Search for the cell housing the specified text and yield its [X, Y] center coordinate. 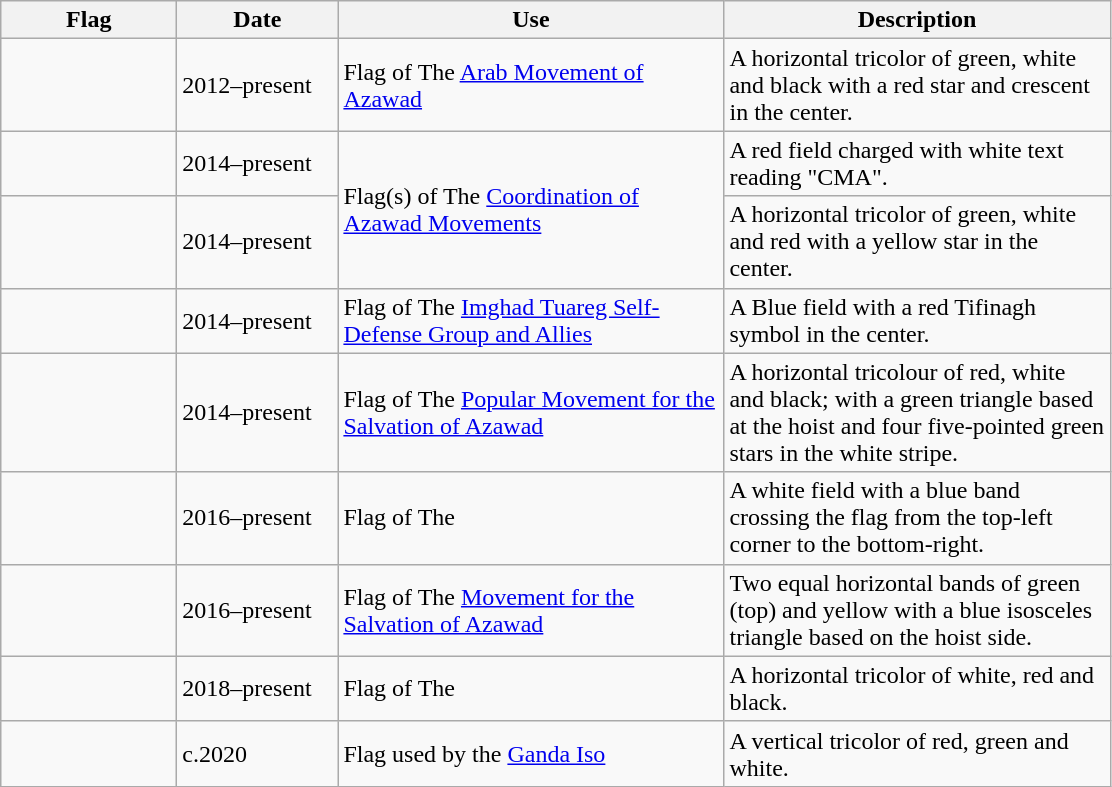
Two equal horizontal bands of green (top) and yellow with a blue isosceles triangle based on the hoist side. [917, 610]
Date [258, 20]
A horizontal tricolor of green, white and red with a yellow star in the center. [917, 242]
A red field charged with white text reading "CMA". [917, 164]
Flag of The Movement for the Salvation of Azawad [531, 610]
A horizontal tricolor of green, white and black with a red star and crescent in the center. [917, 85]
Flag [89, 20]
Flag of The Imghad Tuareg Self-Defense Group and Allies [531, 320]
Flag of The Arab Movement of Azawad [531, 85]
A horizontal tricolor of white, red and black. [917, 688]
A white field with a blue band crossing the flag from the top-left corner to the bottom-right. [917, 518]
c.2020 [258, 754]
A horizontal tricolour of red, white and black; with a green triangle based at the hoist and four five-pointed green stars in the white stripe. [917, 412]
2018–present [258, 688]
Flag of The Popular Movement for the Salvation of Azawad [531, 412]
Flag used by the Ganda Iso [531, 754]
2012–present [258, 85]
Description [917, 20]
A vertical tricolor of red, green and white. [917, 754]
A Blue field with a red Tifinagh symbol in the center. [917, 320]
Use [531, 20]
Flag(s) of The Coordination of Azawad Movements [531, 210]
